Locate the cell with the specified text and output its [X, Y] center coordinate. 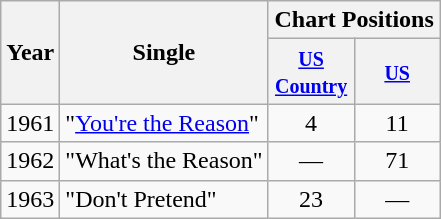
1963 [30, 199]
11 [397, 123]
1962 [30, 161]
US Country [311, 72]
23 [311, 199]
"What's the Reason" [164, 161]
"Don't Pretend" [164, 199]
Chart Positions [354, 20]
Single [164, 52]
1961 [30, 123]
Year [30, 52]
71 [397, 161]
US [397, 72]
4 [311, 123]
"You're the Reason" [164, 123]
